For the text-containing cell, return its midpoint in (X, Y) coordinate format. 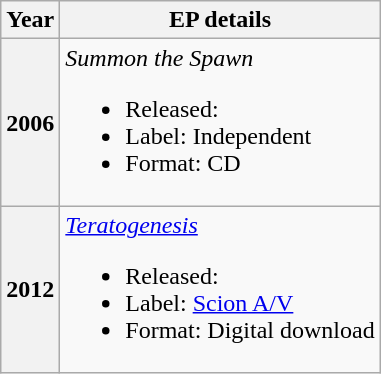
Summon the SpawnReleased: Label: IndependentFormat: CD (220, 122)
Year (30, 20)
TeratogenesisReleased: Label: Scion A/VFormat: Digital download (220, 290)
2012 (30, 290)
2006 (30, 122)
EP details (220, 20)
